Extract the (X, Y) coordinate from the center of the cell holding the provided text.  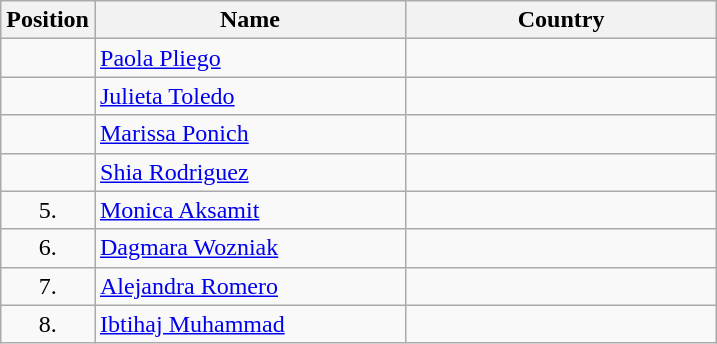
Shia Rodriguez (250, 172)
Paola Pliego (250, 58)
Ibtihaj Muhammad (250, 324)
Alejandra Romero (250, 286)
7. (48, 286)
Country (562, 20)
Monica Aksamit (250, 210)
8. (48, 324)
6. (48, 248)
Dagmara Wozniak (250, 248)
5. (48, 210)
Julieta Toledo (250, 96)
Marissa Ponich (250, 134)
Position (48, 20)
Name (250, 20)
